Provide the [x, y] coordinate of the cell's center where the given text is located.  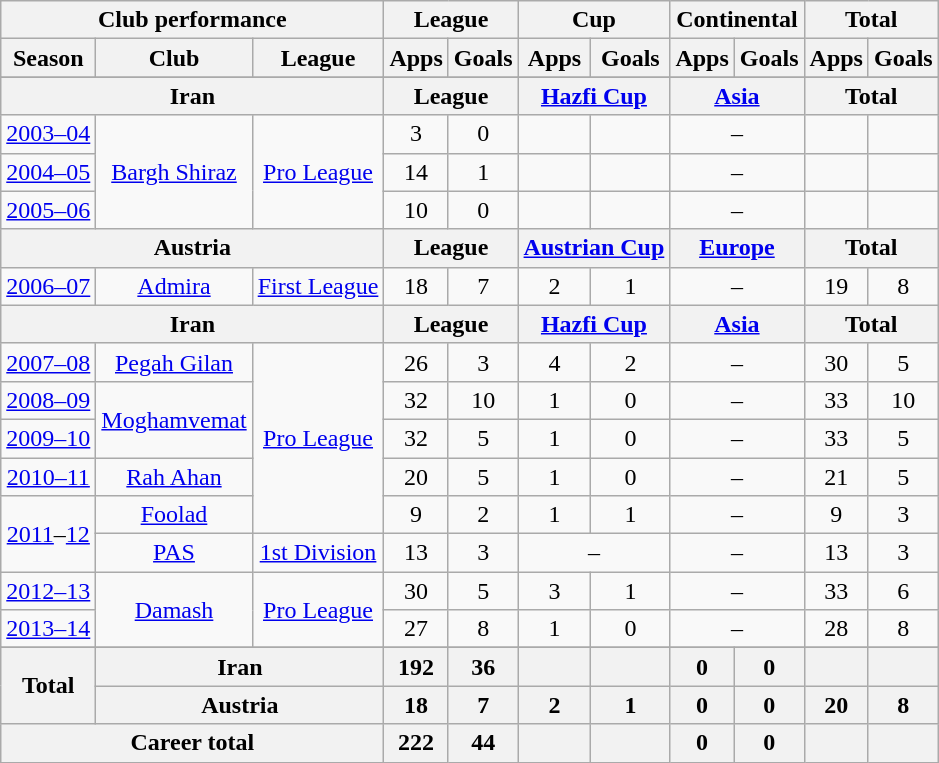
Moghamvemat [174, 419]
Club performance [192, 20]
First League [318, 286]
Europe [737, 248]
192 [416, 667]
6 [903, 591]
Pegah Gilan [174, 362]
28 [836, 629]
222 [416, 743]
36 [483, 667]
PAS [174, 553]
Foolad [174, 515]
Austrian Cup [594, 248]
21 [836, 477]
Cup [594, 20]
44 [483, 743]
26 [416, 362]
Season [48, 58]
2012–13 [48, 591]
2006–07 [48, 286]
Continental [737, 20]
19 [836, 286]
Bargh Shiraz [174, 172]
2011–12 [48, 534]
2009–10 [48, 438]
Club [174, 58]
4 [554, 362]
2005–06 [48, 210]
2004–05 [48, 172]
2007–08 [48, 362]
Career total [192, 743]
14 [416, 172]
27 [416, 629]
2003–04 [48, 134]
Damash [174, 610]
2013–14 [48, 629]
2008–09 [48, 400]
2010–11 [48, 477]
Rah Ahan [174, 477]
1st Division [318, 553]
Admira [174, 286]
